Pinpoint the cell where the given text exists, returning its (x, y) midpoint coordinate. 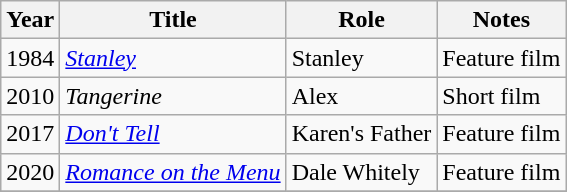
1984 (30, 58)
Title (173, 20)
Romance on the Menu (173, 172)
Role (362, 20)
Notes (502, 20)
Dale Whitely (362, 172)
Don't Tell (173, 134)
Short film (502, 96)
Tangerine (173, 96)
2017 (30, 134)
2010 (30, 96)
Karen's Father (362, 134)
Year (30, 20)
2020 (30, 172)
Alex (362, 96)
